Return (x, y) of the center of cell containing provided text 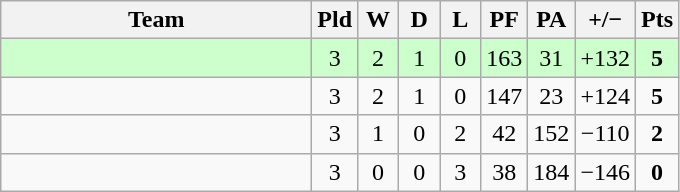
+/− (606, 20)
23 (552, 96)
−146 (606, 172)
W (378, 20)
PA (552, 20)
+132 (606, 58)
42 (504, 134)
PF (504, 20)
+124 (606, 96)
147 (504, 96)
31 (552, 58)
Team (156, 20)
Pts (656, 20)
184 (552, 172)
38 (504, 172)
L (460, 20)
Pld (335, 20)
−110 (606, 134)
163 (504, 58)
D (420, 20)
152 (552, 134)
